Output the [x, y] coordinate of the center of the cell containing the given text.  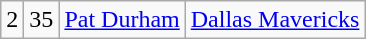
2 [12, 20]
35 [42, 20]
Pat Durham [122, 20]
Dallas Mavericks [275, 20]
